Return the (X, Y) coordinate for the center point of the cell that contains the specified text.  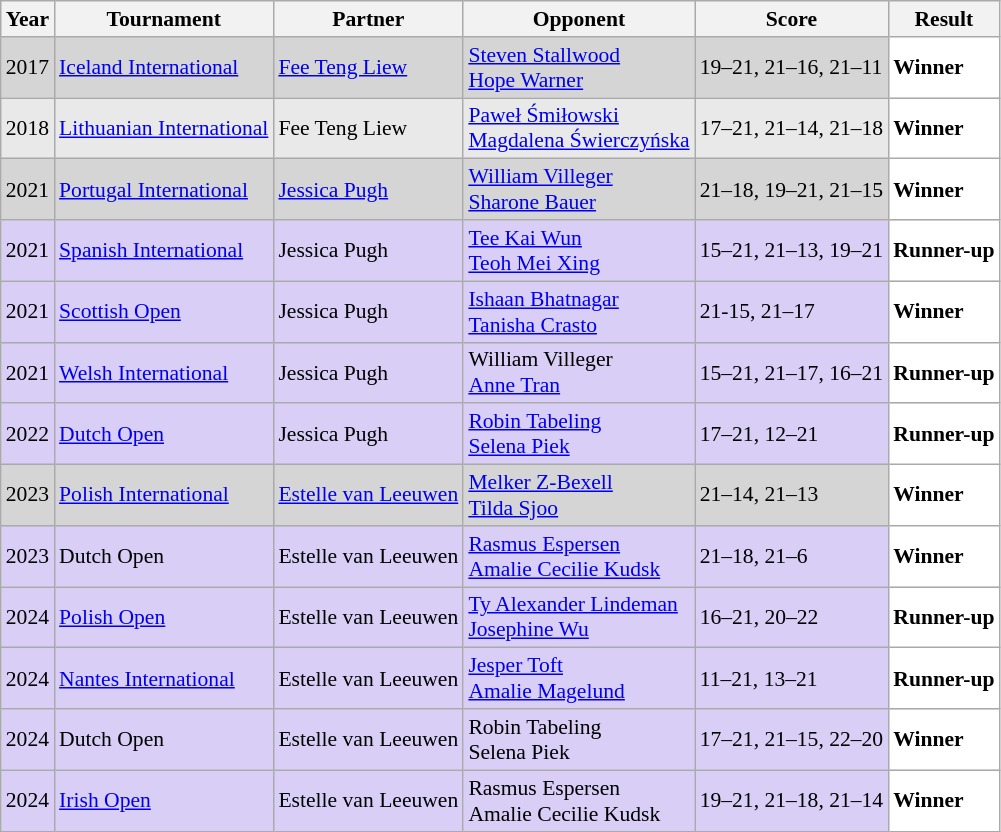
Polish International (164, 496)
11–21, 13–21 (792, 678)
Year (28, 19)
Polish Open (164, 618)
Lithuanian International (164, 128)
19–21, 21–18, 21–14 (792, 800)
Score (792, 19)
Scottish Open (164, 312)
Melker Z-Bexell Tilda Sjoo (578, 496)
Iceland International (164, 68)
17–21, 21–15, 22–20 (792, 740)
Nantes International (164, 678)
Jesper Toft Amalie Magelund (578, 678)
Portugal International (164, 190)
15–21, 21–13, 19–21 (792, 250)
Result (944, 19)
William Villeger Sharone Bauer (578, 190)
Ty Alexander Lindeman Josephine Wu (578, 618)
19–21, 21–16, 21–11 (792, 68)
21-15, 21–17 (792, 312)
Tournament (164, 19)
Irish Open (164, 800)
2018 (28, 128)
Spanish International (164, 250)
21–18, 19–21, 21–15 (792, 190)
Partner (368, 19)
17–21, 12–21 (792, 434)
Steven Stallwood Hope Warner (578, 68)
21–14, 21–13 (792, 496)
17–21, 21–14, 21–18 (792, 128)
15–21, 21–17, 16–21 (792, 372)
Ishaan Bhatnagar Tanisha Crasto (578, 312)
2022 (28, 434)
Paweł Śmiłowski Magdalena Świerczyńska (578, 128)
16–21, 20–22 (792, 618)
Tee Kai Wun Teoh Mei Xing (578, 250)
2017 (28, 68)
Opponent (578, 19)
William Villeger Anne Tran (578, 372)
Welsh International (164, 372)
21–18, 21–6 (792, 556)
